Output the (x, y) coordinate of the center of the cell containing the given text.  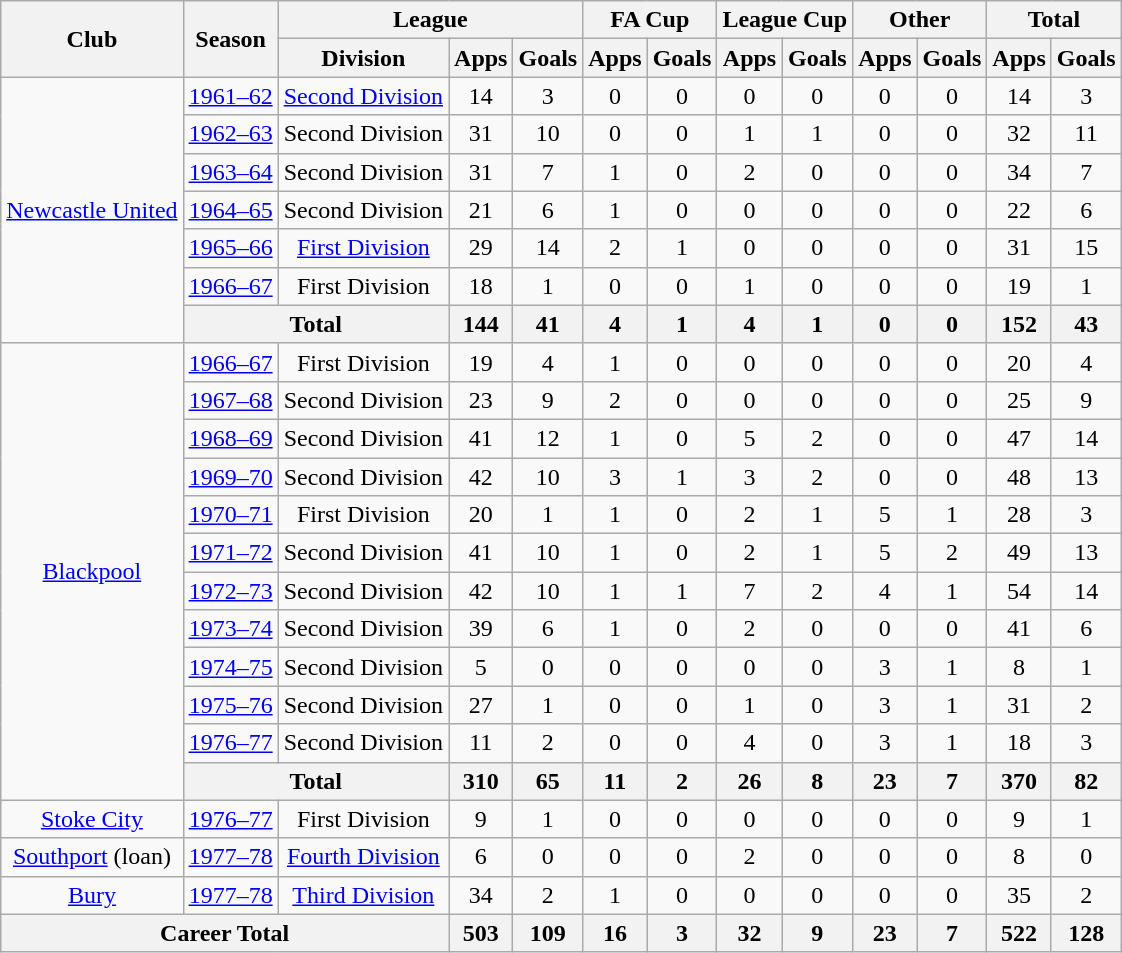
25 (1019, 400)
43 (1086, 324)
28 (1019, 515)
152 (1019, 324)
1973–74 (230, 629)
82 (1086, 781)
27 (481, 705)
Bury (92, 895)
1969–70 (230, 477)
49 (1019, 553)
21 (481, 210)
League Cup (785, 20)
Southport (loan) (92, 857)
Season (230, 39)
109 (548, 933)
370 (1019, 781)
35 (1019, 895)
Career Total (225, 933)
Fourth Division (363, 857)
26 (750, 781)
29 (481, 248)
54 (1019, 591)
48 (1019, 477)
1972–73 (230, 591)
Third Division (363, 895)
1962–63 (230, 134)
144 (481, 324)
47 (1019, 438)
1961–62 (230, 96)
39 (481, 629)
1975–76 (230, 705)
League (430, 20)
128 (1086, 933)
1968–69 (230, 438)
503 (481, 933)
Club (92, 39)
1970–71 (230, 515)
65 (548, 781)
1974–75 (230, 667)
Other (920, 20)
1971–72 (230, 553)
1967–68 (230, 400)
1964–65 (230, 210)
1963–64 (230, 172)
310 (481, 781)
522 (1019, 933)
15 (1086, 248)
1965–66 (230, 248)
12 (548, 438)
Stoke City (92, 819)
16 (615, 933)
FA Cup (650, 20)
22 (1019, 210)
Division (363, 58)
Blackpool (92, 572)
Newcastle United (92, 210)
